Scan for the cell matching the given text and deliver its (X, Y) coordinate at center. 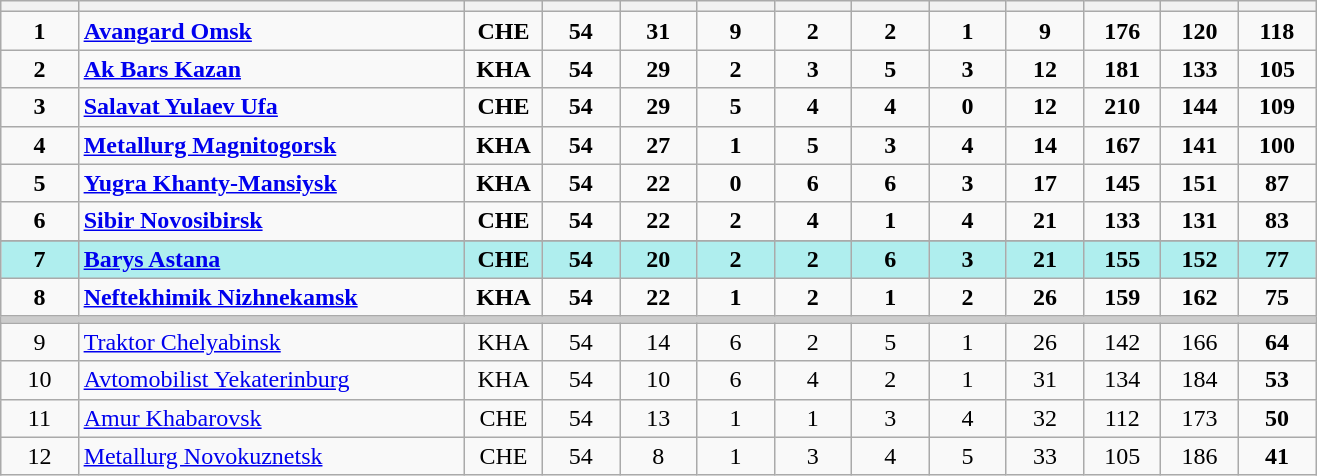
50 (1276, 418)
134 (1122, 380)
210 (1122, 107)
Barys Astana (272, 259)
167 (1122, 145)
41 (1276, 456)
20 (658, 259)
142 (1122, 342)
162 (1200, 297)
83 (1276, 221)
141 (1200, 145)
Amur Khabarovsk (272, 418)
33 (1044, 456)
152 (1200, 259)
Yugra Khanty-Mansiysk (272, 183)
151 (1200, 183)
Traktor Chelyabinsk (272, 342)
100 (1276, 145)
11 (40, 418)
75 (1276, 297)
17 (1044, 183)
64 (1276, 342)
145 (1122, 183)
Metallurg Magnitogorsk (272, 145)
112 (1122, 418)
77 (1276, 259)
159 (1122, 297)
120 (1200, 31)
173 (1200, 418)
Neftekhimik Nizhnekamsk (272, 297)
186 (1200, 456)
7 (40, 259)
Sibir Novosibirsk (272, 221)
Metallurg Novokuznetsk (272, 456)
166 (1200, 342)
87 (1276, 183)
176 (1122, 31)
32 (1044, 418)
13 (658, 418)
27 (658, 145)
109 (1276, 107)
53 (1276, 380)
Ak Bars Kazan (272, 69)
Avtomobilist Yekaterinburg (272, 380)
184 (1200, 380)
144 (1200, 107)
118 (1276, 31)
155 (1122, 259)
181 (1122, 69)
Salavat Yulaev Ufa (272, 107)
131 (1200, 221)
Avangard Omsk (272, 31)
